Pinpoint the cell where the given text exists, returning its (x, y) midpoint coordinate. 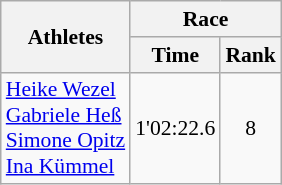
8 (250, 128)
Time (175, 55)
Heike WezelGabriele HeßSimone OpitzIna Kümmel (66, 128)
Rank (250, 55)
Athletes (66, 36)
1'02:22.6 (175, 128)
Race (206, 19)
